Extract the (X, Y) coordinate from the center of the cell holding the provided text.  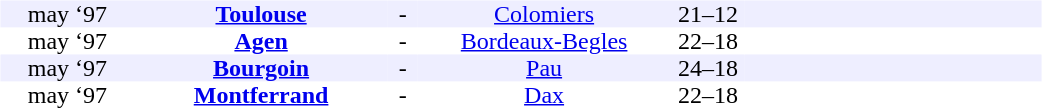
Bordeaux-Begles (544, 42)
Dax (544, 96)
Colomiers (544, 14)
21–12 (708, 14)
Pau (544, 68)
24–18 (708, 68)
Toulouse (261, 14)
Bourgoin (261, 68)
Agen (261, 42)
Montferrand (261, 96)
